Detect which cell encompasses the target text, then output its (X, Y) center coordinate. 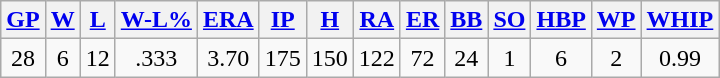
ER (422, 20)
RA (376, 20)
IP (282, 20)
28 (23, 58)
3.70 (228, 58)
122 (376, 58)
WP (616, 20)
BB (466, 20)
150 (330, 58)
WHIP (680, 20)
HBP (561, 20)
0.99 (680, 58)
.333 (156, 58)
W-L% (156, 20)
H (330, 20)
W (62, 20)
L (98, 20)
ERA (228, 20)
2 (616, 58)
24 (466, 58)
GP (23, 20)
12 (98, 58)
72 (422, 58)
1 (510, 58)
175 (282, 58)
SO (510, 20)
